Determine the (x, y) coordinate at the center of the cell enclosing the given text.  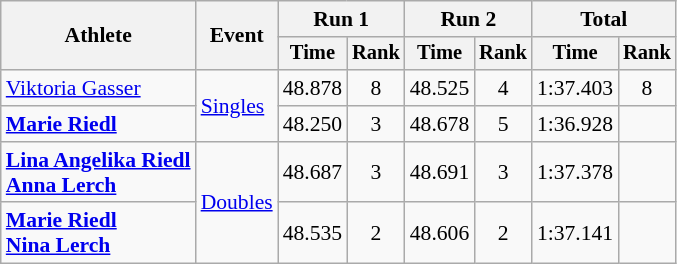
Run 1 (342, 19)
Athlete (98, 36)
48.535 (312, 234)
Viktoria Gasser (98, 88)
1:37.403 (575, 88)
48.250 (312, 124)
48.678 (440, 124)
1:37.378 (575, 172)
Singles (237, 106)
Marie Riedl (98, 124)
1:36.928 (575, 124)
Total (604, 19)
1:37.141 (575, 234)
Lina Angelika RiedlAnna Lerch (98, 172)
Marie RiedlNina Lerch (98, 234)
48.687 (312, 172)
48.878 (312, 88)
48.691 (440, 172)
5 (503, 124)
48.606 (440, 234)
Doubles (237, 203)
4 (503, 88)
48.525 (440, 88)
Run 2 (468, 19)
Event (237, 36)
